Scan for the cell matching the given text and deliver its [x, y] coordinate at center. 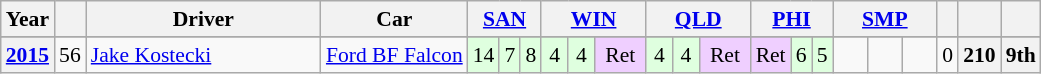
Driver [204, 19]
WIN [594, 19]
SMP [886, 19]
2015 [28, 55]
Jake Kostecki [204, 55]
5 [822, 55]
56 [70, 55]
8 [530, 55]
9th [1021, 55]
6 [802, 55]
PHI [792, 19]
0 [948, 55]
SAN [505, 19]
Car [394, 19]
Year [28, 19]
Ford BF Falcon [394, 55]
7 [510, 55]
14 [484, 55]
QLD [698, 19]
210 [980, 55]
